Detect which cell encompasses the target text, then output its [X, Y] center coordinate. 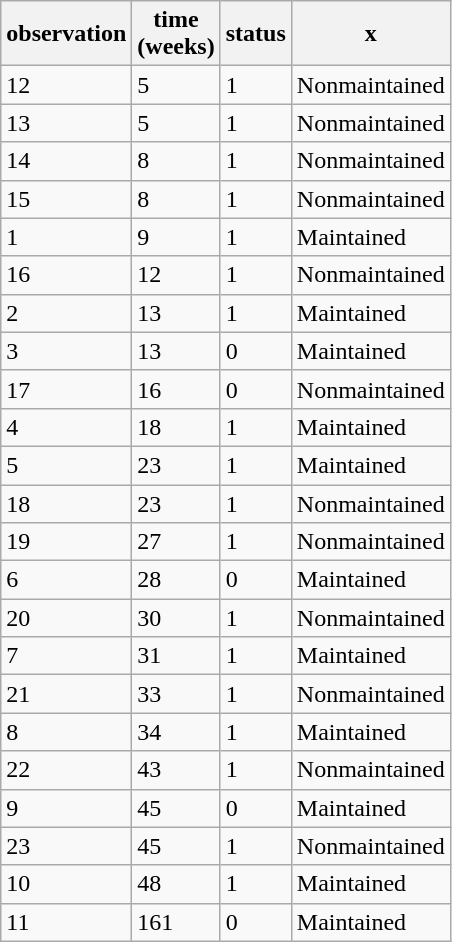
observation [66, 34]
11 [66, 922]
21 [66, 694]
status [256, 34]
2 [66, 313]
48 [176, 884]
161 [176, 922]
6 [66, 580]
4 [66, 427]
10 [66, 884]
43 [176, 770]
30 [176, 618]
time(weeks) [176, 34]
22 [66, 770]
33 [176, 694]
x [370, 34]
7 [66, 656]
28 [176, 580]
19 [66, 542]
34 [176, 732]
17 [66, 389]
20 [66, 618]
3 [66, 351]
14 [66, 161]
27 [176, 542]
31 [176, 656]
15 [66, 199]
